Output the (X, Y) coordinate of the center of the cell containing the given text.  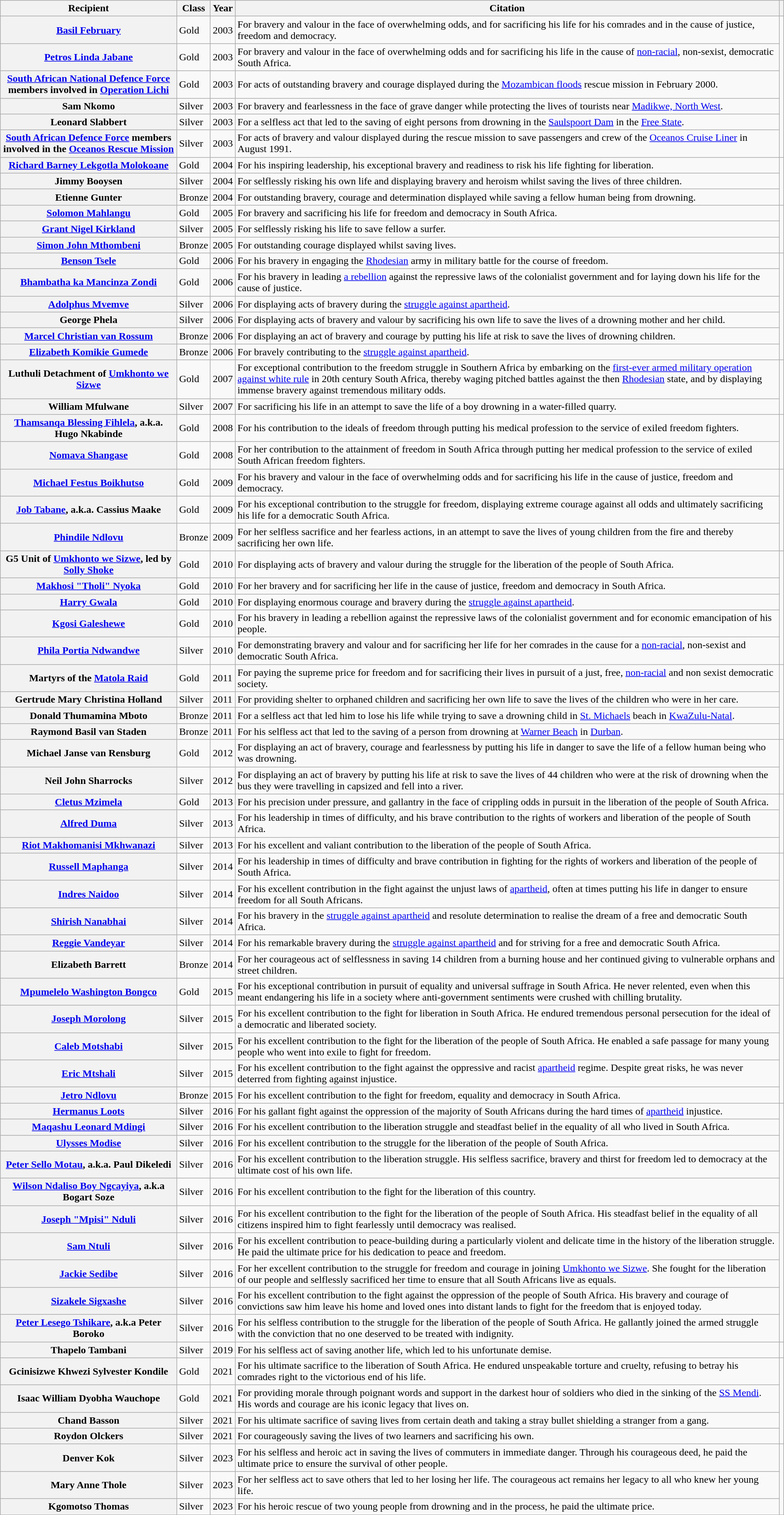
Denver Kok (89, 1458)
For a selfless act that led to the saving of eight persons from drowning in the Saulspoort Dam in the Free State. (508, 122)
Solomon Mahlangu (89, 213)
Hermanus Loots (89, 1111)
Thamsanqa Blessing Fihlela, a.k.a. Hugo Nkabinde (89, 428)
Adolphus Mvemve (89, 304)
Chand Basson (89, 1420)
For her bravery and for sacrificing her life in the cause of justice, freedom and democracy in South Africa. (508, 586)
For acts of outstanding bravery and courage displayed during the Mozambican floods rescue mission in February 2000. (508, 85)
Grant Nigel Kirkland (89, 229)
For his heroic rescue of two young people from drowning and in the process, he paid the ultimate price. (508, 1507)
For bravery and valour in the face of overwhelming odds and for sacrificing his life in the cause of non-racial, non-sexist, democratic South Africa. (508, 57)
For outstanding courage displayed whilst saving lives. (508, 245)
Sizakele Sigxashe (89, 1300)
For displaying acts of bravery during the struggle against apartheid. (508, 304)
Russell Maphanga (89, 866)
Class (193, 8)
For his remarkable bravery during the struggle against apartheid and for striving for a free and democratic South Africa. (508, 943)
Thapelo Tambani (89, 1350)
Kgomotso Thomas (89, 1507)
For paying the supreme price for freedom and for sacrificing their lives in pursuit of a just, free, non-racial and non sexist democratic society. (508, 678)
2019 (223, 1350)
Riot Makhomanisi Mkhwanazi (89, 845)
For acts of bravery and valour displayed during the rescue mission to save passengers and crew of the Oceanos Cruise Liner in August 1991. (508, 143)
Makhosi "Tholi" Nyoka (89, 586)
For his bravery in the struggle against apartheid and resolute determination to realise the dream of a free and democratic South Africa. (508, 921)
Peter Sello Motau, a.k.a. Paul Dikeledi (89, 1165)
For bravery and sacrificing his life for freedom and democracy in South Africa. (508, 213)
Basil February (89, 30)
For bravely contributing to the struggle against apartheid. (508, 352)
Jimmy Booysen (89, 181)
Indres Naidoo (89, 894)
Gcinisizwe Khwezi Sylvester Kondile (89, 1372)
Bhambatha ka Mancinza Zondi (89, 282)
South African Defence Force members involved in the Oceanos Rescue Mission (89, 143)
Joseph Morolong (89, 1019)
For displaying enormous courage and bravery during the struggle against apartheid. (508, 602)
Job Tabane, a.k.a. Cassius Maake (89, 509)
South African National Defence Force members involved in Operation Lichi (89, 85)
For displaying acts of bravery and valour during the struggle for the liberation of the people of South Africa. (508, 564)
Caleb Motshabi (89, 1047)
Michael Festus Boikhutso (89, 483)
For sacrificing his life in an attempt to save the life of a boy drowning in a water-filled quarry. (508, 406)
Eric Mtshali (89, 1073)
For his excellent and valiant contribution to the liberation of the people of South Africa. (508, 845)
Year (223, 8)
Recipient (89, 8)
Petros Linda Jabane (89, 57)
For his bravery in engaging the Rhodesian army in military battle for the course of freedom. (508, 261)
Martyrs of the Matola Raid (89, 678)
Isaac William Dyobha Wauchope (89, 1399)
Joseph "Mpisi" Nduli (89, 1219)
Jackie Sedibe (89, 1274)
Simon John Mthombeni (89, 245)
Richard Barney Lekgotla Molokoane (89, 165)
For his excellent contribution to the struggle for the liberation of the people of South Africa. (508, 1143)
Raymond Basil van Staden (89, 732)
Shirish Nanabhai (89, 921)
Marcel Christian van Rossum (89, 336)
Harry Gwala (89, 602)
Roydon Olckers (89, 1436)
For his precision under pressure, and gallantry in the face of crippling odds in pursuit in the liberation of the people of South Africa. (508, 802)
For his bravery in leading a rebellion against the repressive laws of the colonialist government and for economic emancipation of his people. (508, 623)
For his leadership in times of difficulty, and his brave contribution to the rights of workers and liberation of the people of South Africa. (508, 824)
Benson Tsele (89, 261)
Donald Thumamina Mboto (89, 716)
Wilson Ndaliso Boy Ngcayiya, a.k.a Bogart Soze (89, 1192)
Elizabeth Komikie Gumede (89, 352)
Nomava Shangase (89, 455)
For his inspiring leadership, his exceptional bravery and readiness to risk his life fighting for liberation. (508, 165)
For his bravery and valour in the face of overwhelming odds and for sacrificing his life in the cause of justice, freedom and democracy. (508, 483)
For his excellent contribution to the fight for freedom, equality and democracy in South Africa. (508, 1095)
For displaying an act of bravery, courage and fearlessness by putting his life in danger to save the life of a fellow human being who was drowning. (508, 753)
Mary Anne Thole (89, 1485)
Peter Lesego Tshikare, a.k.a Peter Boroko (89, 1328)
Luthuli Detachment of Umkhonto we Sizwe (89, 379)
For a selfless act that led him to lose his life while trying to save a drowning child in St. Michaels beach in KwaZulu-Natal. (508, 716)
Kgosi Galeshewe (89, 623)
Michael Janse van Rensburg (89, 753)
Reggie Vandeyar (89, 943)
Alfred Duma (89, 824)
For his gallant fight against the oppression of the majority of South Africans during the hard times of apartheid injustice. (508, 1111)
For displaying acts of bravery and valour by sacrificing his own life to save the lives of a drowning mother and her child. (508, 320)
For his excellent contribution to the liberation struggle and steadfast belief in the equality of all who lived in South Africa. (508, 1127)
For his selfless act that led to the saving of a person from drowning at Warner Beach in Durban. (508, 732)
For his contribution to the ideals of freedom through putting his medical profession to the service of exiled freedom fighters. (508, 428)
Gertrude Mary Christina Holland (89, 700)
For selflessly risking his life to save fellow a surfer. (508, 229)
Sam Nkomo (89, 106)
For displaying an act of bravery and courage by putting his life at risk to save the lives of drowning children. (508, 336)
Ulysses Modise (89, 1143)
For her selfless act to save others that led to her losing her life. The courageous act remains her legacy to all who knew her young life. (508, 1485)
George Phela (89, 320)
For bravery and fearlessness in the face of grave danger while protecting the lives of tourists near Madikwe, North West. (508, 106)
Sam Ntuli (89, 1246)
For courageously saving the lives of two learners and sacrificing his own. (508, 1436)
Neil John Sharrocks (89, 780)
Etienne Gunter (89, 197)
Cletus Mzimela (89, 802)
For her courageous act of selflessness in saving 14 children from a burning house and her continued giving to vulnerable orphans and street children. (508, 964)
Citation (508, 8)
For outstanding bravery, courage and determination displayed while saving a fellow human being from drowning. (508, 197)
For his ultimate sacrifice of saving lives from certain death and taking a stray bullet shielding a stranger from a gang. (508, 1420)
Jetro Ndlovu (89, 1095)
Mpumelelo Washington Bongco (89, 992)
Leonard Slabbert (89, 122)
For selflessly risking his own life and displaying bravery and heroism whilst saving the lives of three children. (508, 181)
For his excellent contribution to the fight for the liberation of this country. (508, 1192)
For his selfless act of saving another life, which led to his unfortunate demise. (508, 1350)
For providing shelter to orphaned children and sacrificing her own life to save the lives of the children who were in her care. (508, 700)
Phindile Ndlovu (89, 537)
For his leadership in times of difficulty and brave contribution in fighting for the rights of workers and liberation of the people of South Africa. (508, 866)
Elizabeth Barrett (89, 964)
William Mfulwane (89, 406)
Maqashu Leonard Mdingi (89, 1127)
G5 Unit of Umkhonto we Sizwe, led by Solly Shoke (89, 564)
Phila Portia Ndwandwe (89, 651)
